Determine the (x, y) coordinate at the center of the cell enclosing the given text.  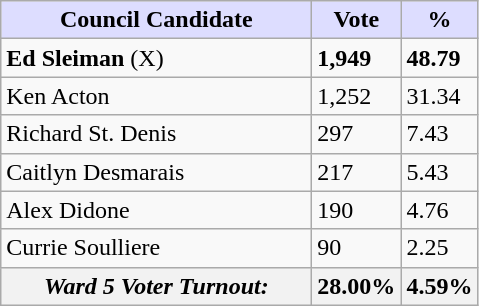
31.34 (440, 96)
Vote (356, 20)
4.76 (440, 210)
Caitlyn Desmarais (156, 172)
Currie Soulliere (156, 248)
90 (356, 248)
Ken Acton (156, 96)
7.43 (440, 134)
Alex Didone (156, 210)
Ward 5 Voter Turnout: (156, 286)
5.43 (440, 172)
190 (356, 210)
1,949 (356, 58)
217 (356, 172)
1,252 (356, 96)
28.00% (356, 286)
2.25 (440, 248)
4.59% (440, 286)
297 (356, 134)
% (440, 20)
Council Candidate (156, 20)
48.79 (440, 58)
Richard St. Denis (156, 134)
Ed Sleiman (X) (156, 58)
